Detect which cell encompasses the target text, then output its (X, Y) center coordinate. 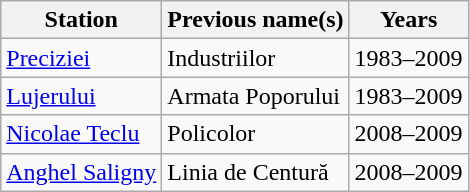
Armata Poporului (256, 96)
Industriilor (256, 58)
Previous name(s) (256, 20)
Lujerului (82, 96)
Years (408, 20)
Linia de Centură (256, 172)
Station (82, 20)
Preciziei (82, 58)
Policolor (256, 134)
Nicolae Teclu (82, 134)
Anghel Saligny (82, 172)
